Provide the [x, y] coordinate of the cell's center where the given text is located.  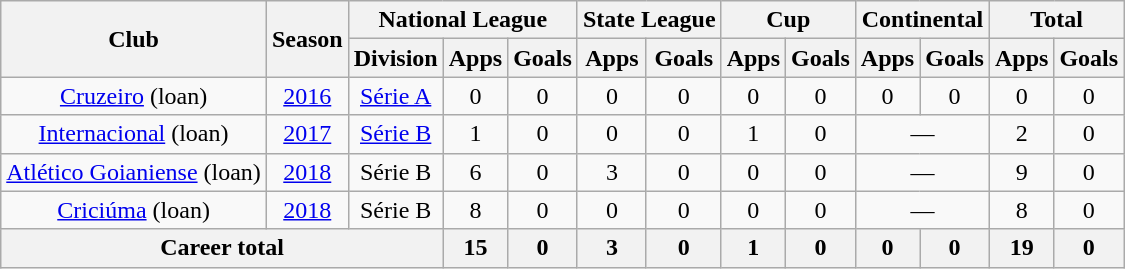
2 [1021, 134]
Total [1056, 20]
Cup [788, 20]
15 [475, 248]
National League [462, 20]
2016 [307, 96]
Internacional (loan) [134, 134]
19 [1021, 248]
Criciúma (loan) [134, 210]
State League [649, 20]
Club [134, 39]
Cruzeiro (loan) [134, 96]
Career total [222, 248]
Division [396, 58]
9 [1021, 172]
2017 [307, 134]
Continental [922, 20]
6 [475, 172]
Série A [396, 96]
Season [307, 39]
Atlético Goianiense (loan) [134, 172]
